Output the [x, y] coordinate of the center of the cell containing the given text.  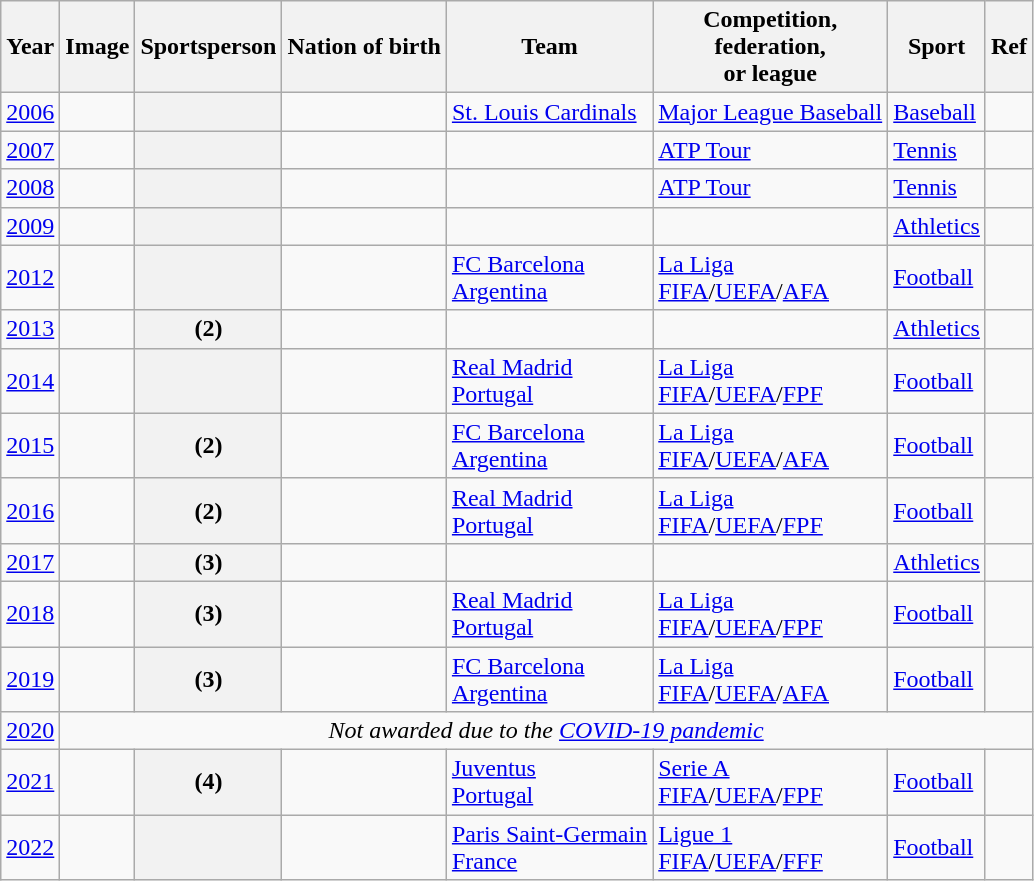
Competition,federation,or league [770, 47]
Major League Baseball [770, 112]
Image [98, 47]
Not awarded due to the COVID-19 pandemic [546, 731]
Nation of birth [364, 47]
Sport [937, 47]
2017 [30, 562]
2021 [30, 782]
Sportsperson [208, 47]
2008 [30, 188]
Paris Saint-GermainFrance [549, 848]
2020 [30, 731]
JuventusPortugal [549, 782]
Ref [1008, 47]
St. Louis Cardinals [549, 112]
(4) [208, 782]
2014 [30, 380]
2016 [30, 510]
Ligue 1FIFA/UEFA/FFF [770, 848]
2009 [30, 226]
Team [549, 47]
2007 [30, 150]
2019 [30, 678]
2006 [30, 112]
2012 [30, 278]
2013 [30, 329]
Serie AFIFA/UEFA/FPF [770, 782]
Baseball [937, 112]
2015 [30, 446]
Year [30, 47]
2018 [30, 614]
2022 [30, 848]
